Return the [x, y] coordinate for the center point of the cell that contains the specified text.  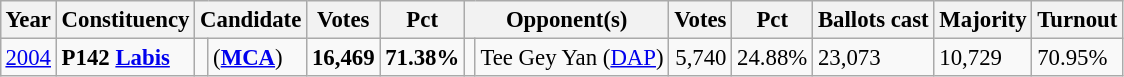
24.88% [772, 57]
70.95% [1078, 57]
P142 Labis [125, 57]
Year [28, 20]
(MCA) [258, 57]
Turnout [1078, 20]
5,740 [700, 57]
23,073 [874, 57]
Candidate [251, 20]
Opponent(s) [566, 20]
16,469 [344, 57]
10,729 [983, 57]
Ballots cast [874, 20]
71.38% [422, 57]
Constituency [125, 20]
2004 [28, 57]
Majority [983, 20]
Tee Gey Yan (DAP) [572, 57]
